Identify which cell holds the provided text, then report its [x, y] central coordinate. 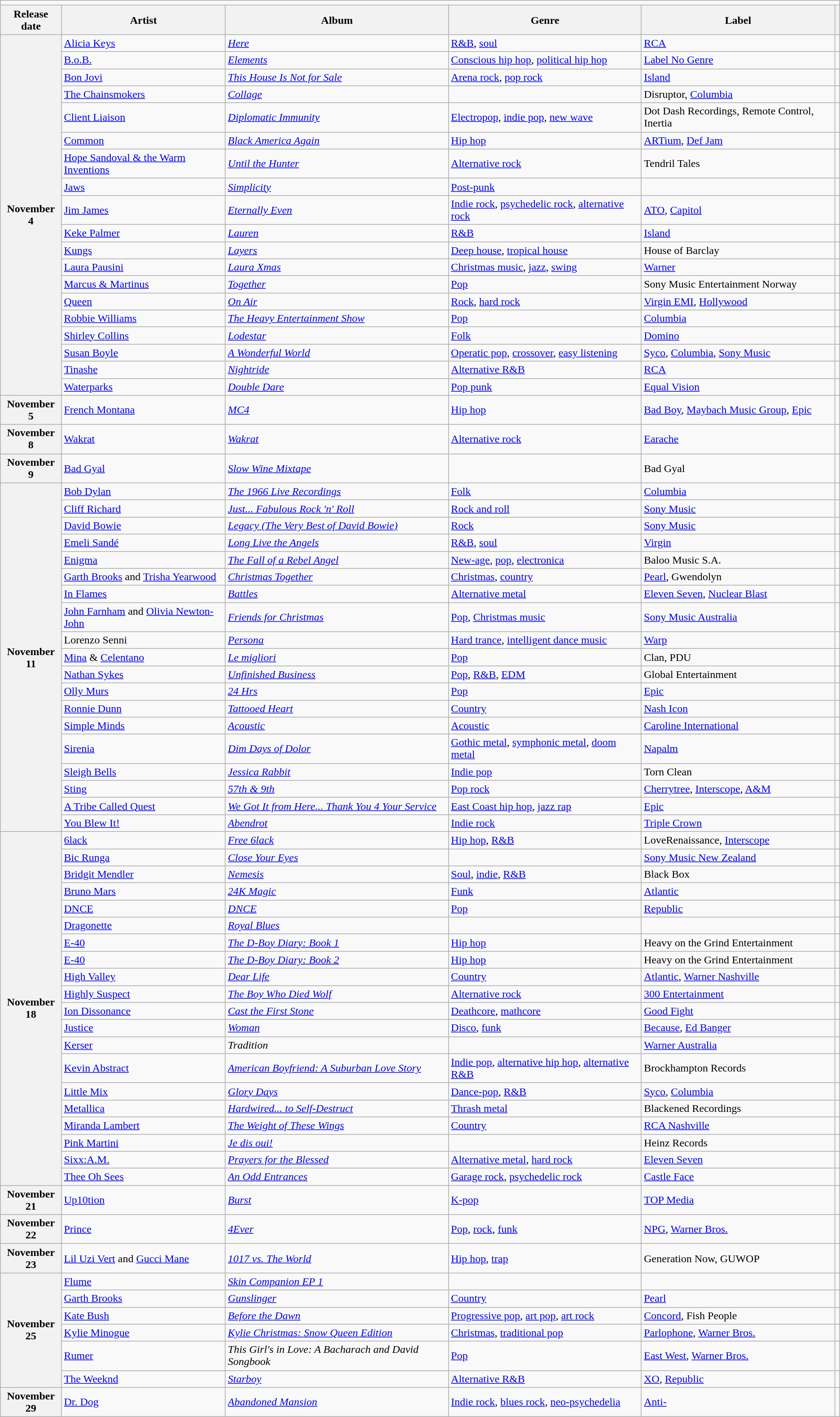
Eleven Seven [738, 1160]
Republic [738, 909]
Nightride [337, 370]
Label No Genre [738, 60]
Nathan Sykes [144, 674]
Collage [337, 94]
American Boyfriend: A Suburban Love Story [337, 1068]
ATO, Capitol [738, 210]
Syco, Columbia [738, 1091]
Sony Music New Zealand [738, 857]
Anti- [738, 1402]
Because, Ed Banger [738, 1028]
Persona [337, 640]
Parlophone, Warner Bros. [738, 1333]
French Montana [144, 410]
Kevin Abstract [144, 1068]
Disruptor, Columbia [738, 94]
Indie rock, blues rock, neo-psychedelia [545, 1402]
Kylie Christmas: Snow Queen Edition [337, 1333]
Double Dare [337, 387]
Dr. Dog [144, 1402]
Sirenia [144, 748]
Deathcore, mathcore [545, 1011]
Alternative metal [545, 594]
November5 [31, 410]
57th & 9th [337, 789]
The Heavy Entertainment Show [337, 319]
K-pop [545, 1200]
Jessica Rabbit [337, 772]
The 1966 Live Recordings [337, 491]
Dot Dash Recordings, Remote Control, Inertia [738, 118]
Garth Brooks and Trisha Yearwood [144, 577]
TOP Media [738, 1200]
Pop rock [545, 789]
You Blew It! [144, 823]
Little Mix [144, 1091]
November11 [31, 657]
6lack [144, 840]
Jaws [144, 187]
Nash Icon [738, 708]
Artist [144, 20]
November9 [31, 468]
Black America Again [337, 140]
ARTium, Def Jam [738, 140]
Together [337, 284]
Pink Martini [144, 1143]
MC4 [337, 410]
Sting [144, 789]
Christmas Together [337, 577]
Hope Sandoval & the Warm Inventions [144, 163]
Gothic metal, symphonic metal, doom metal [545, 748]
Susan Boyle [144, 353]
Atlantic, Warner Nashville [738, 977]
Metallica [144, 1108]
Kungs [144, 250]
House of Barclay [738, 250]
Dear Life [337, 977]
Domino [738, 336]
Eleven Seven, Nuclear Blast [738, 594]
Lorenzo Senni [144, 640]
A Tribe Called Quest [144, 806]
Burst [337, 1200]
Simple Minds [144, 726]
East West, Warner Bros. [738, 1356]
Progressive pop, art pop, art rock [545, 1316]
Indie rock [545, 823]
Kate Bush [144, 1316]
Alicia Keys [144, 43]
Sony Music Australia [738, 617]
Diplomatic Immunity [337, 118]
Bad Boy, Maybach Music Group, Epic [738, 410]
Earache [738, 439]
The D-Boy Diary: Book 1 [337, 943]
Syco, Columbia, Sony Music [738, 353]
Lil Uzi Vert and Gucci Mane [144, 1258]
Free 6lack [337, 840]
Electropop, indie pop, new wave [545, 118]
Shirley Collins [144, 336]
Cherrytree, Interscope, A&M [738, 789]
Funk [545, 892]
Torn Clean [738, 772]
Hip hop, R&B [545, 840]
Slow Wine Mixtape [337, 468]
Operatic pop, crossover, easy listening [545, 353]
November18 [31, 1008]
Thrash metal [545, 1108]
Nemesis [337, 875]
Warp [738, 640]
Rock [545, 525]
Just... Fabulous Rock 'n' Roll [337, 508]
Kylie Minogue [144, 1333]
Tradition [337, 1045]
Marcus & Martinus [144, 284]
Christmas, traditional pop [545, 1333]
Unfinished Business [337, 674]
Dim Days of Dolor [337, 748]
Flume [144, 1281]
Rock and roll [545, 508]
Bic Runga [144, 857]
Common [144, 140]
Dragonette [144, 926]
Simplicity [337, 187]
Hardwired... to Self-Destruct [337, 1108]
Elements [337, 60]
Pop, R&B, EDM [545, 674]
November23 [31, 1258]
Long Live the Angels [337, 542]
High Valley [144, 977]
Queen [144, 302]
300 Entertainment [738, 994]
24K Magic [337, 892]
Baloo Music S.A. [738, 560]
Close Your Eyes [337, 857]
Bruno Mars [144, 892]
Atlantic [738, 892]
Prayers for the Blessed [337, 1160]
Sony Music Entertainment Norway [738, 284]
Bob Dylan [144, 491]
Skin Companion EP 1 [337, 1281]
The Weight of These Wings [337, 1125]
Woman [337, 1028]
Dance-pop, R&B [545, 1091]
Clan, PDU [738, 657]
LoveRenaissance, Interscope [738, 840]
Legacy (The Very Best of David Bowie) [337, 525]
Disco, funk [545, 1028]
Virgin [738, 542]
Generation Now, GUWOP [738, 1258]
East Coast hip hop, jazz rap [545, 806]
Black Box [738, 875]
This House Is Not for Sale [337, 77]
Laura Pausini [144, 267]
Before the Dawn [337, 1316]
Genre [545, 20]
The Weeknd [144, 1379]
Jim James [144, 210]
Napalm [738, 748]
The Chainsmokers [144, 94]
Brockhampton Records [738, 1068]
Arena rock, pop rock [545, 77]
Ronnie Dunn [144, 708]
Alternative metal, hard rock [545, 1160]
Blackened Recordings [738, 1108]
Bridgit Mendler [144, 875]
Pearl, Gwendolyn [738, 577]
Garage rock, psychedelic rock [545, 1177]
Highly Suspect [144, 994]
Rumer [144, 1356]
Label [738, 20]
Pop punk [545, 387]
4Ever [337, 1229]
Release date [31, 20]
Pop, Christmas music [545, 617]
Laura Xmas [337, 267]
1017 vs. The World [337, 1258]
An Odd Entrances [337, 1177]
Olly Murs [144, 691]
Justice [144, 1028]
A Wonderful World [337, 353]
Castle Face [738, 1177]
Glory Days [337, 1091]
Je dis oui! [337, 1143]
Royal Blues [337, 926]
Enigma [144, 560]
Hip hop, trap [545, 1258]
Bon Jovi [144, 77]
Warner [738, 267]
November21 [31, 1200]
Lodestar [337, 336]
November25 [31, 1330]
Rock, hard rock [545, 302]
Battles [337, 594]
Emeli Sandé [144, 542]
Garth Brooks [144, 1299]
Soul, indie, R&B [545, 875]
Kerser [144, 1045]
Miranda Lambert [144, 1125]
This Girl's in Love: A Bacharach and David Songbook [337, 1356]
Caroline International [738, 726]
Abendrot [337, 823]
We Got It from Here... Thank You 4 Your Service [337, 806]
Triple Crown [738, 823]
B.o.B. [144, 60]
Deep house, tropical house [545, 250]
Prince [144, 1229]
Global Entertainment [738, 674]
Le migliori [337, 657]
Pop, rock, funk [545, 1229]
Gunslinger [337, 1299]
Virgin EMI, Hollywood [738, 302]
Indie rock, psychedelic rock, alternative rock [545, 210]
Heinz Records [738, 1143]
November22 [31, 1229]
Lauren [337, 233]
Mina & Celentano [144, 657]
Cliff Richard [144, 508]
Waterparks [144, 387]
Cast the First Stone [337, 1011]
Conscious hip hop, political hip hop [545, 60]
Eternally Even [337, 210]
David Bowie [144, 525]
Tinashe [144, 370]
Layers [337, 250]
New-age, pop, electronica [545, 560]
Thee Oh Sees [144, 1177]
Keke Palmer [144, 233]
Abandoned Mansion [337, 1402]
Starboy [337, 1379]
Up10tion [144, 1200]
NPG, Warner Bros. [738, 1229]
R&B [545, 233]
November29 [31, 1402]
Good Fight [738, 1011]
Hard trance, intelligent dance music [545, 640]
Equal Vision [738, 387]
Pearl [738, 1299]
Post-punk [545, 187]
Concord, Fish People [738, 1316]
Sixx:A.M. [144, 1160]
Ion Dissonance [144, 1011]
The Fall of a Rebel Angel [337, 560]
The Boy Who Died Wolf [337, 994]
Sleigh Bells [144, 772]
The D-Boy Diary: Book 2 [337, 960]
Until the Hunter [337, 163]
Album [337, 20]
Christmas music, jazz, swing [545, 267]
November8 [31, 439]
Indie pop [545, 772]
Here [337, 43]
November4 [31, 215]
Indie pop, alternative hip hop, alternative R&B [545, 1068]
RCA Nashville [738, 1125]
John Farnham and Olivia Newton-John [144, 617]
In Flames [144, 594]
On Air [337, 302]
Robbie Williams [144, 319]
XO, Republic [738, 1379]
Friends for Christmas [337, 617]
Warner Australia [738, 1045]
Client Liaison [144, 118]
Christmas, country [545, 577]
24 Hrs [337, 691]
Tendril Tales [738, 163]
Tattooed Heart [337, 708]
